Identify which cell holds the provided text, then report its (X, Y) central coordinate. 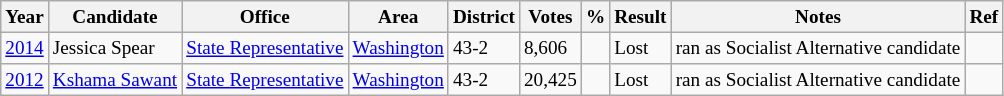
2014 (25, 48)
Notes (818, 17)
Ref (984, 17)
Jessica Spear (114, 48)
20,425 (550, 80)
% (595, 17)
8,606 (550, 48)
District (484, 17)
Area (398, 17)
Kshama Sawant (114, 80)
Candidate (114, 17)
Office (265, 17)
Year (25, 17)
Votes (550, 17)
2012 (25, 80)
Result (640, 17)
